Detect which cell encompasses the target text, then output its (x, y) center coordinate. 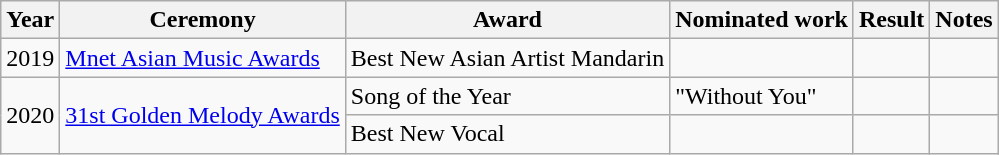
Nominated work (762, 20)
Ceremony (203, 20)
Best New Asian Artist Mandarin (507, 58)
Notes (964, 20)
Best New Vocal (507, 134)
2020 (30, 115)
2019 (30, 58)
Song of the Year (507, 96)
Mnet Asian Music Awards (203, 58)
Year (30, 20)
31st Golden Melody Awards (203, 115)
Award (507, 20)
"Without You" (762, 96)
Result (891, 20)
